Return the (x, y) coordinate for the center point of the cell that contains the specified text.  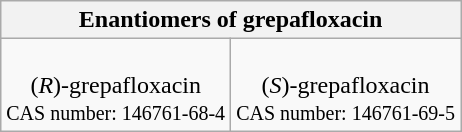
Enantiomers of grepafloxacin (231, 20)
(S)-grepafloxacin CAS number: 146761-69-5 (346, 85)
(R)-grepafloxacin CAS number: 146761-68-4 (116, 85)
